Provide the [x, y] coordinate of the cell's center where the given text is located.  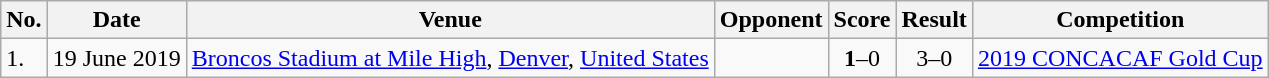
19 June 2019 [116, 58]
No. [24, 20]
Broncos Stadium at Mile High, Denver, United States [450, 58]
Date [116, 20]
Score [862, 20]
Opponent [771, 20]
Result [934, 20]
Venue [450, 20]
1–0 [862, 58]
2019 CONCACAF Gold Cup [1120, 58]
1. [24, 58]
Competition [1120, 20]
3–0 [934, 58]
